Detect which cell encompasses the target text, then output its [X, Y] center coordinate. 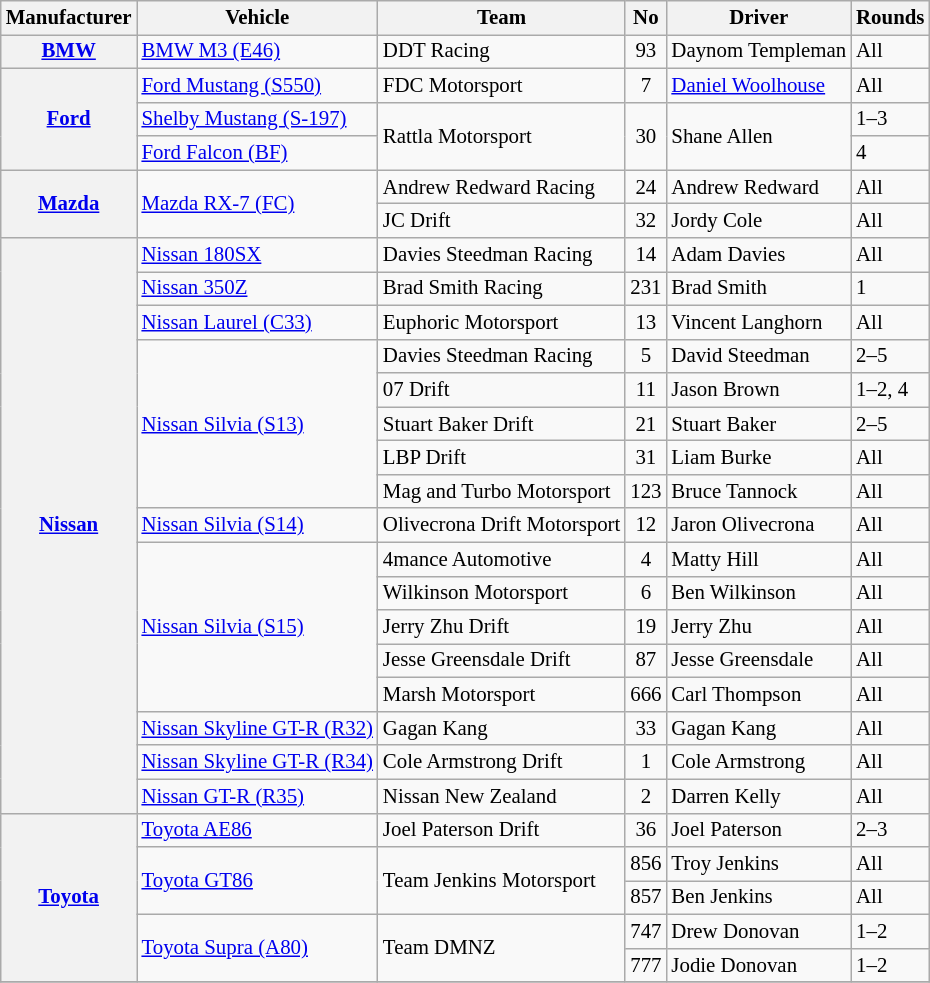
231 [646, 288]
7 [646, 85]
Nissan Laurel (C33) [256, 322]
Cole Armstrong [758, 762]
13 [646, 322]
6 [646, 593]
Andrew Redward Racing [502, 187]
Carl Thompson [758, 695]
24 [646, 187]
Joel Paterson [758, 830]
856 [646, 864]
5 [646, 356]
Joel Paterson Drift [502, 830]
Mazda [69, 204]
Ford [69, 119]
Adam Davies [758, 255]
DDT Racing [502, 51]
Team DMNZ [502, 948]
2–3 [890, 830]
Nissan GT-R (R35) [256, 796]
Nissan Skyline GT-R (R32) [256, 728]
Toyota [69, 898]
Daynom Templeman [758, 51]
Team Jenkins Motorsport [502, 881]
21 [646, 424]
30 [646, 136]
Liam Burke [758, 458]
123 [646, 491]
LBP Drift [502, 458]
Jaron Olivecrona [758, 525]
Shane Allen [758, 136]
BMW M3 (E46) [256, 51]
David Steedman [758, 356]
12 [646, 525]
Mag and Turbo Motorsport [502, 491]
Brad Smith [758, 288]
Vehicle [256, 18]
Vincent Langhorn [758, 322]
Wilkinson Motorsport [502, 593]
1–3 [890, 119]
Ford Falcon (BF) [256, 153]
Stuart Baker Drift [502, 424]
19 [646, 627]
Jason Brown [758, 390]
Nissan 180SX [256, 255]
Toyota AE86 [256, 830]
Nissan Silvia (S13) [256, 424]
Nissan Silvia (S14) [256, 525]
Daniel Woolhouse [758, 85]
Nissan New Zealand [502, 796]
No [646, 18]
1–2, 4 [890, 390]
Matty Hill [758, 559]
Nissan Silvia (S15) [256, 626]
Toyota GT86 [256, 881]
Rattla Motorsport [502, 136]
747 [646, 931]
Darren Kelly [758, 796]
36 [646, 830]
33 [646, 728]
Jerry Zhu Drift [502, 627]
Troy Jenkins [758, 864]
666 [646, 695]
Andrew Redward [758, 187]
31 [646, 458]
Jesse Greensdale Drift [502, 661]
14 [646, 255]
87 [646, 661]
Jodie Donovan [758, 965]
Drew Donovan [758, 931]
Ford Mustang (S550) [256, 85]
Nissan 350Z [256, 288]
Ben Jenkins [758, 898]
Nissan [69, 526]
Driver [758, 18]
Bruce Tannock [758, 491]
857 [646, 898]
2 [646, 796]
11 [646, 390]
Mazda RX-7 (FC) [256, 204]
Cole Armstrong Drift [502, 762]
Marsh Motorsport [502, 695]
777 [646, 965]
Shelby Mustang (S-197) [256, 119]
93 [646, 51]
Manufacturer [69, 18]
Brad Smith Racing [502, 288]
Olivecrona Drift Motorsport [502, 525]
Jerry Zhu [758, 627]
Nissan Skyline GT-R (R34) [256, 762]
Euphoric Motorsport [502, 322]
Team [502, 18]
Stuart Baker [758, 424]
4mance Automotive [502, 559]
Jesse Greensdale [758, 661]
Jordy Cole [758, 221]
JC Drift [502, 221]
Ben Wilkinson [758, 593]
FDC Motorsport [502, 85]
07 Drift [502, 390]
Toyota Supra (A80) [256, 948]
BMW [69, 51]
Rounds [890, 18]
32 [646, 221]
